Return the [x, y] coordinate for the center point of the cell that contains the specified text.  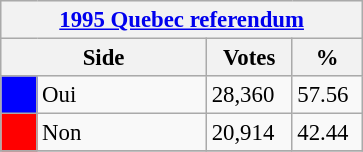
57.56 [328, 95]
42.44 [328, 133]
28,360 [249, 95]
Oui [122, 95]
1995 Quebec referendum [182, 20]
Side [104, 58]
% [328, 58]
20,914 [249, 133]
Votes [249, 58]
Non [122, 133]
